For the text-containing cell, return its midpoint in (X, Y) coordinate format. 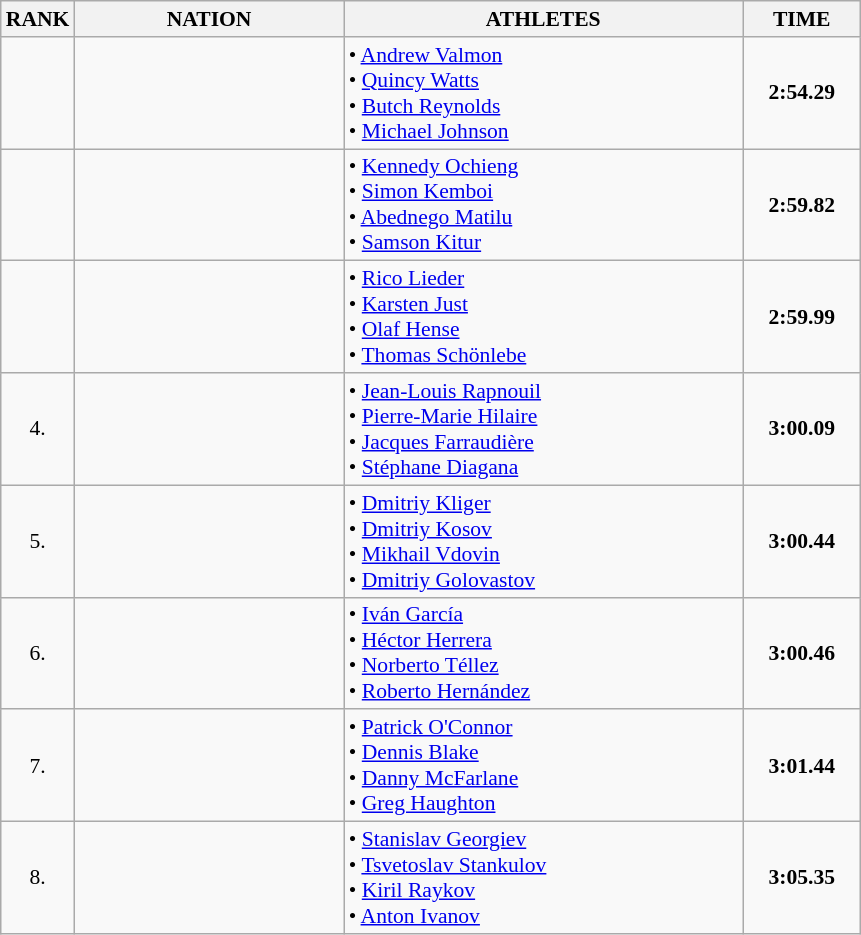
3:00.09 (802, 429)
• Stanislav Georgiev• Tsvetoslav Stankulov• Kiril Raykov• Anton Ivanov (544, 878)
NATION (208, 19)
5. (38, 541)
TIME (802, 19)
2:59.99 (802, 317)
8. (38, 878)
4. (38, 429)
3:00.46 (802, 653)
2:59.82 (802, 205)
• Andrew Valmon• Quincy Watts• Butch Reynolds• Michael Johnson (544, 93)
3:01.44 (802, 766)
• Patrick O'Connor• Dennis Blake• Danny McFarlane• Greg Haughton (544, 766)
• Iván García• Héctor Herrera• Norberto Téllez• Roberto Hernández (544, 653)
• Kennedy Ochieng• Simon Kemboi• Abednego Matilu• Samson Kitur (544, 205)
ATHLETES (544, 19)
• Rico Lieder• Karsten Just• Olaf Hense• Thomas Schönlebe (544, 317)
• Dmitriy Kliger• Dmitriy Kosov• Mikhail Vdovin• Dmitriy Golovastov (544, 541)
6. (38, 653)
3:00.44 (802, 541)
2:54.29 (802, 93)
• Jean-Louis Rapnouil• Pierre-Marie Hilaire• Jacques Farraudière• Stéphane Diagana (544, 429)
RANK (38, 19)
7. (38, 766)
3:05.35 (802, 878)
